Pinpoint the cell where the given text exists, returning its (x, y) midpoint coordinate. 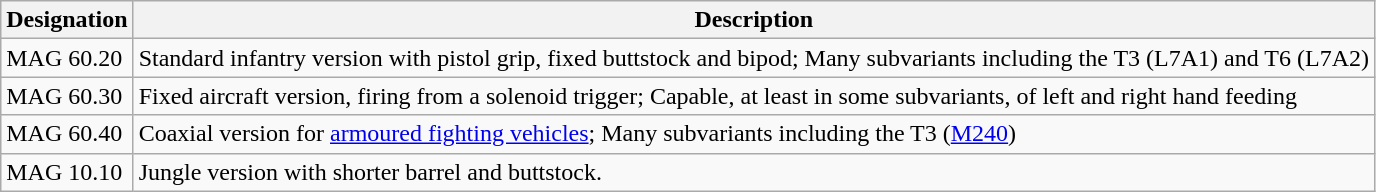
MAG 60.30 (67, 96)
MAG 60.20 (67, 58)
Fixed aircraft version, firing from a solenoid trigger; Capable, at least in some subvariants, of left and right hand feeding (754, 96)
MAG 10.10 (67, 172)
Designation (67, 20)
Description (754, 20)
MAG 60.40 (67, 134)
Coaxial version for armoured fighting vehicles; Many subvariants including the T3 (M240) (754, 134)
Standard infantry version with pistol grip, fixed buttstock and bipod; Many subvariants including the T3 (L7A1) and T6 (L7A2) (754, 58)
Jungle version with shorter barrel and buttstock. (754, 172)
